Search for the cell housing the specified text and yield its [X, Y] center coordinate. 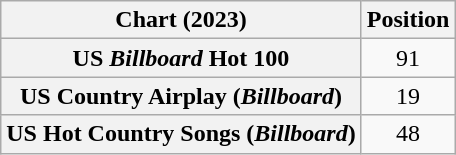
91 [408, 58]
19 [408, 96]
Chart (2023) [181, 20]
Position [408, 20]
US Country Airplay (Billboard) [181, 96]
48 [408, 134]
US Billboard Hot 100 [181, 58]
US Hot Country Songs (Billboard) [181, 134]
